Return the (X, Y) coordinate for the center point of the cell that contains the specified text.  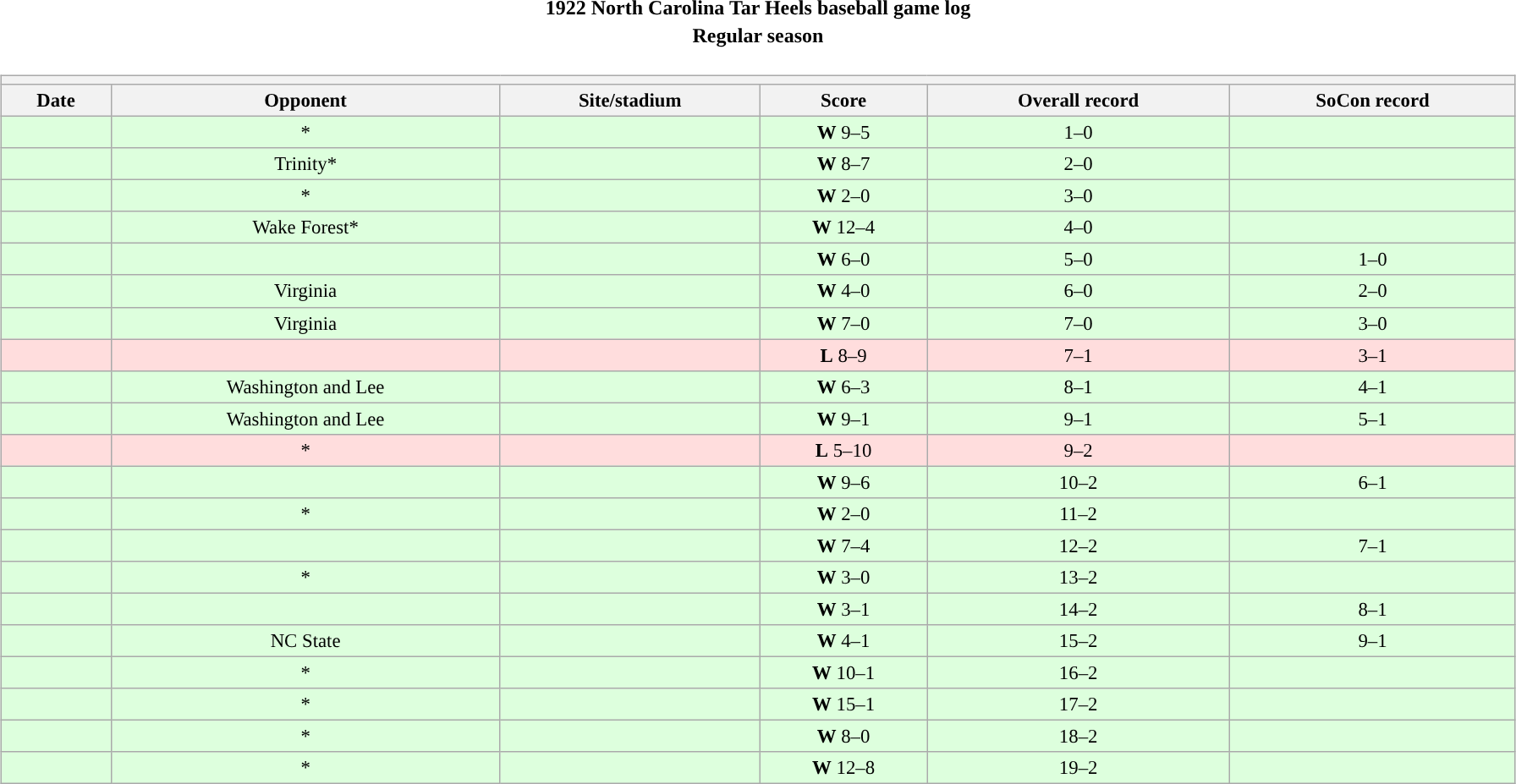
18–2 (1079, 737)
W 3–1 (844, 609)
6–0 (1079, 291)
Trinity* (305, 164)
Overall record (1079, 101)
3–1 (1373, 355)
W 12–8 (844, 768)
W 3–0 (844, 578)
Wake Forest* (305, 228)
12–2 (1079, 546)
14–2 (1079, 609)
16–2 (1079, 673)
5–1 (1373, 419)
9–2 (1079, 450)
W 4–0 (844, 291)
17–2 (1079, 705)
W 8–0 (844, 737)
10–2 (1079, 482)
4–1 (1373, 387)
6–1 (1373, 482)
Score (844, 101)
W 8–7 (844, 164)
W 4–1 (844, 641)
Opponent (305, 101)
19–2 (1079, 768)
W 15–1 (844, 705)
W 9–5 (844, 132)
W 7–4 (844, 546)
W 6–3 (844, 387)
W 12–4 (844, 228)
7–0 (1079, 323)
W 9–6 (844, 482)
L 5–10 (844, 450)
W 9–1 (844, 419)
13–2 (1079, 578)
L 8–9 (844, 355)
W 10–1 (844, 673)
4–0 (1079, 228)
11–2 (1079, 514)
SoCon record (1373, 101)
NC State (305, 641)
W 7–0 (844, 323)
W 6–0 (844, 260)
Site/stadium (630, 101)
Date (56, 101)
15–2 (1079, 641)
5–0 (1079, 260)
